Output the (x, y) coordinate of the center of the cell containing the given text.  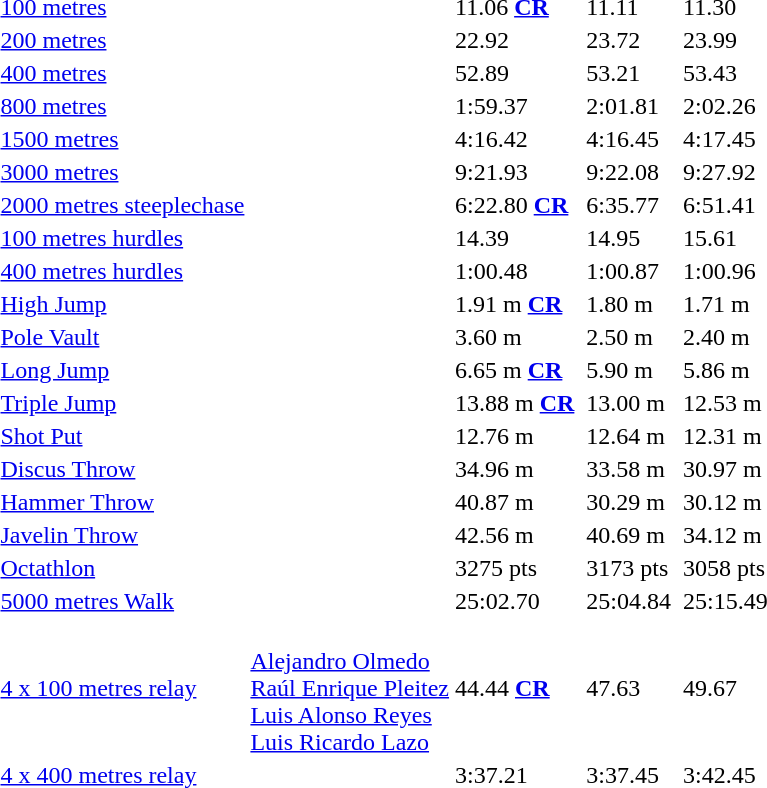
53.21 (629, 73)
22.92 (515, 40)
9:22.08 (629, 172)
1:59.37 (515, 106)
13.00 m (629, 403)
30.29 m (629, 502)
4:16.45 (629, 139)
52.89 (515, 73)
42.56 m (515, 535)
25:02.70 (515, 601)
44.44 CR (515, 688)
5.90 m (629, 370)
33.58 m (629, 469)
14.95 (629, 238)
1:00.87 (629, 271)
4:16.42 (515, 139)
3.60 m (515, 337)
12.76 m (515, 436)
23.72 (629, 40)
9:21.93 (515, 172)
13.88 m CR (515, 403)
25:04.84 (629, 601)
14.39 (515, 238)
2.50 m (629, 337)
34.96 m (515, 469)
Alejandro Olmedo Raúl Enrique Pleitez Luis Alonso Reyes Luis Ricardo Lazo (350, 688)
6:22.80 CR (515, 205)
6.65 m CR (515, 370)
12.64 m (629, 436)
3275 pts (515, 568)
6:35.77 (629, 205)
1:00.48 (515, 271)
40.69 m (629, 535)
3173 pts (629, 568)
40.87 m (515, 502)
2:01.81 (629, 106)
1.91 m CR (515, 304)
1.80 m (629, 304)
47.63 (629, 688)
